Search for the cell housing the specified text and yield its (X, Y) center coordinate. 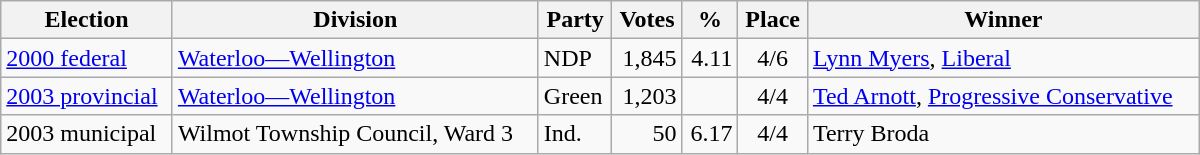
2003 municipal (87, 134)
% (710, 20)
NDP (575, 58)
Wilmot Township Council, Ward 3 (355, 134)
Lynn Myers, Liberal (1003, 58)
50 (647, 134)
Party (575, 20)
6.17 (710, 134)
4.11 (710, 58)
Division (355, 20)
Green (575, 96)
Election (87, 20)
2003 provincial (87, 96)
Votes (647, 20)
1,845 (647, 58)
Place (772, 20)
Ted Arnott, Progressive Conservative (1003, 96)
1,203 (647, 96)
Winner (1003, 20)
2000 federal (87, 58)
4/6 (772, 58)
Terry Broda (1003, 134)
Ind. (575, 134)
